From the cell containing the given text, extract its center point as [x, y] coordinate. 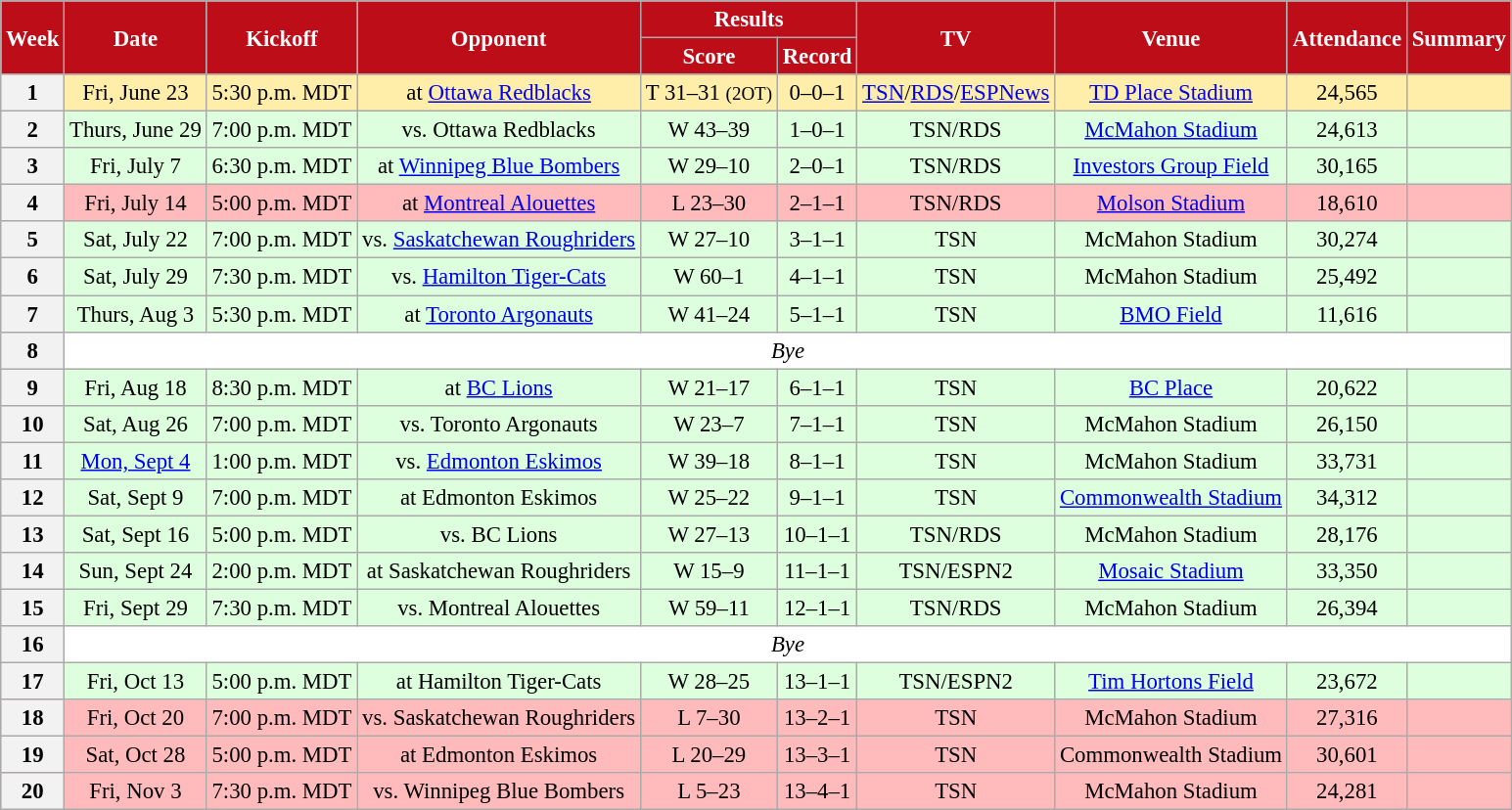
33,350 [1347, 571]
TD Place Stadium [1171, 93]
vs. Ottawa Redblacks [499, 130]
9–1–1 [816, 498]
Fri, Oct 13 [135, 682]
Sat, July 29 [135, 277]
Date [135, 37]
W 21–17 [709, 387]
26,150 [1347, 424]
W 27–13 [709, 534]
12–1–1 [816, 607]
Fri, Aug 18 [135, 387]
Sat, Sept 9 [135, 498]
15 [33, 607]
at Saskatchewan Roughriders [499, 571]
vs. Edmonton Eskimos [499, 461]
11 [33, 461]
Molson Stadium [1171, 203]
Fri, July 7 [135, 166]
vs. Toronto Argonauts [499, 424]
10 [33, 424]
16 [33, 645]
Fri, Oct 20 [135, 718]
24,281 [1347, 791]
5 [33, 240]
4 [33, 203]
TV [956, 37]
Sun, Sept 24 [135, 571]
25,492 [1347, 277]
12 [33, 498]
8–1–1 [816, 461]
1:00 p.m. MDT [282, 461]
26,394 [1347, 607]
Fri, Sept 29 [135, 607]
W 15–9 [709, 571]
W 59–11 [709, 607]
Sat, Sept 16 [135, 534]
vs. Hamilton Tiger-Cats [499, 277]
at Ottawa Redblacks [499, 93]
6–1–1 [816, 387]
vs. Winnipeg Blue Bombers [499, 791]
Summary [1458, 37]
W 25–22 [709, 498]
2–0–1 [816, 166]
13 [33, 534]
Kickoff [282, 37]
Investors Group Field [1171, 166]
Sat, Aug 26 [135, 424]
Fri, July 14 [135, 203]
30,274 [1347, 240]
Score [709, 57]
Results [748, 20]
20 [33, 791]
17 [33, 682]
TSN/RDS/ESPNews [956, 93]
27,316 [1347, 718]
8:30 p.m. MDT [282, 387]
13–4–1 [816, 791]
W 27–10 [709, 240]
18,610 [1347, 203]
vs. Montreal Alouettes [499, 607]
T 31–31 (2OT) [709, 93]
L 5–23 [709, 791]
Fri, Nov 3 [135, 791]
Venue [1171, 37]
13–2–1 [816, 718]
at Montreal Alouettes [499, 203]
10–1–1 [816, 534]
23,672 [1347, 682]
Tim Hortons Field [1171, 682]
34,312 [1347, 498]
Thurs, Aug 3 [135, 314]
at Toronto Argonauts [499, 314]
2–1–1 [816, 203]
18 [33, 718]
1 [33, 93]
11,616 [1347, 314]
9 [33, 387]
at BC Lions [499, 387]
7–1–1 [816, 424]
Thurs, June 29 [135, 130]
30,601 [1347, 755]
BC Place [1171, 387]
6:30 p.m. MDT [282, 166]
2 [33, 130]
3 [33, 166]
24,565 [1347, 93]
28,176 [1347, 534]
vs. BC Lions [499, 534]
W 39–18 [709, 461]
30,165 [1347, 166]
L 20–29 [709, 755]
L 23–30 [709, 203]
L 7–30 [709, 718]
5–1–1 [816, 314]
11–1–1 [816, 571]
13–3–1 [816, 755]
W 60–1 [709, 277]
2:00 p.m. MDT [282, 571]
Mosaic Stadium [1171, 571]
W 29–10 [709, 166]
4–1–1 [816, 277]
8 [33, 350]
20,622 [1347, 387]
Week [33, 37]
W 41–24 [709, 314]
3–1–1 [816, 240]
Record [816, 57]
BMO Field [1171, 314]
Sat, Oct 28 [135, 755]
W 23–7 [709, 424]
Opponent [499, 37]
0–0–1 [816, 93]
24,613 [1347, 130]
7 [33, 314]
1–0–1 [816, 130]
at Winnipeg Blue Bombers [499, 166]
6 [33, 277]
33,731 [1347, 461]
13–1–1 [816, 682]
Fri, June 23 [135, 93]
Mon, Sept 4 [135, 461]
Sat, July 22 [135, 240]
19 [33, 755]
W 28–25 [709, 682]
Attendance [1347, 37]
14 [33, 571]
at Hamilton Tiger-Cats [499, 682]
W 43–39 [709, 130]
